Return (x, y) of the center of cell containing provided text 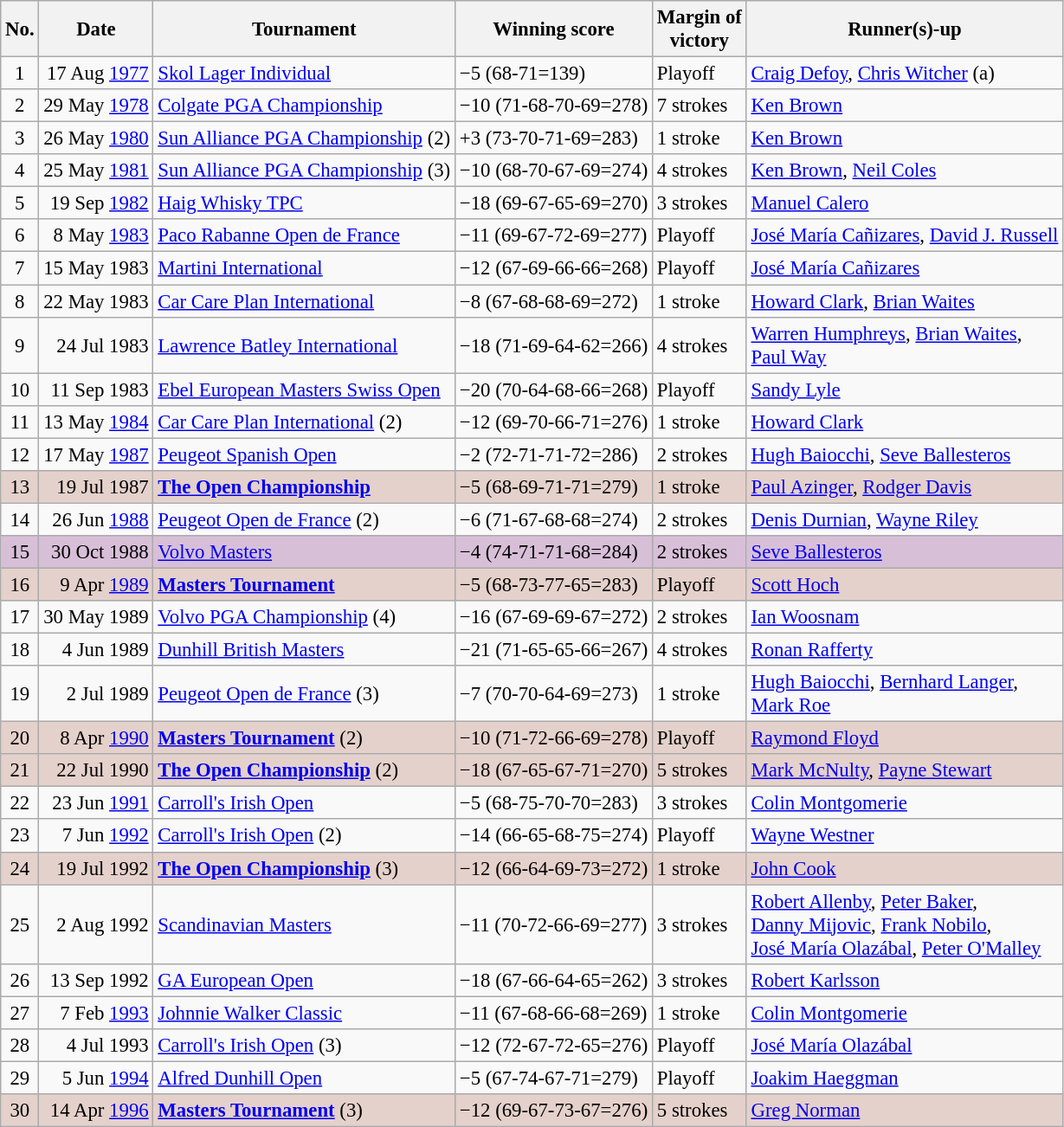
−12 (66-64-69-73=272) (554, 868)
Craig Defoy, Chris Witcher (a) (905, 74)
23 (20, 836)
Manuel Calero (905, 203)
Volvo PGA Championship (4) (305, 617)
−18 (71-69-64-62=266) (554, 345)
Warren Humphreys, Brian Waites, Paul Way (905, 345)
−5 (68-69-71-71=279) (554, 487)
Howard Clark, Brian Waites (905, 301)
Winning score (554, 29)
17 May 1987 (96, 454)
−16 (67-69-69-67=272) (554, 617)
17 (20, 617)
9 (20, 345)
25 May 1981 (96, 171)
8 (20, 301)
Seve Ballesteros (905, 552)
Peugeot Open de France (3) (305, 694)
26 May 1980 (96, 138)
Dunhill British Masters (305, 650)
29 (20, 1078)
9 Apr 1989 (96, 584)
−12 (69-67-73-67=276) (554, 1111)
2 Jul 1989 (96, 694)
Raymond Floyd (905, 738)
No. (20, 29)
−18 (67-65-67-71=270) (554, 770)
José María Olazábal (905, 1046)
The Open Championship (2) (305, 770)
−5 (68-71=139) (554, 74)
22 May 1983 (96, 301)
17 Aug 1977 (96, 74)
24 (20, 868)
−12 (72-67-72-65=276) (554, 1046)
30 (20, 1111)
8 Apr 1990 (96, 738)
Sun Alliance PGA Championship (2) (305, 138)
27 (20, 1013)
The Open Championship (305, 487)
Howard Clark (905, 422)
16 (20, 584)
7 strokes (700, 106)
Sandy Lyle (905, 390)
−14 (66-65-68-75=274) (554, 836)
Tournament (305, 29)
Margin ofvictory (700, 29)
José María Cañizares, David J. Russell (905, 236)
−18 (69-67-65-69=270) (554, 203)
11 (20, 422)
30 Oct 1988 (96, 552)
Wayne Westner (905, 836)
2 (20, 106)
Robert Karlsson (905, 980)
John Cook (905, 868)
−20 (70-64-68-66=268) (554, 390)
Colgate PGA Championship (305, 106)
24 Jul 1983 (96, 345)
26 (20, 980)
−11 (67-68-66-68=269) (554, 1013)
Volvo Masters (305, 552)
4 Jul 1993 (96, 1046)
Ebel European Masters Swiss Open (305, 390)
30 May 1989 (96, 617)
−10 (71-68-70-69=278) (554, 106)
15 May 1983 (96, 268)
10 (20, 390)
Denis Durnian, Wayne Riley (905, 519)
14 (20, 519)
Car Care Plan International (305, 301)
28 (20, 1046)
−4 (74-71-71-68=284) (554, 552)
Skol Lager Individual (305, 74)
Paco Rabanne Open de France (305, 236)
Haig Whisky TPC (305, 203)
19 Jul 1987 (96, 487)
Car Care Plan International (2) (305, 422)
Martini International (305, 268)
7 (20, 268)
Masters Tournament (305, 584)
Carroll's Irish Open (3) (305, 1046)
13 (20, 487)
Runner(s)-up (905, 29)
Paul Azinger, Rodger Davis (905, 487)
−11 (69-67-72-69=277) (554, 236)
−5 (67-74-67-71=279) (554, 1078)
29 May 1978 (96, 106)
18 (20, 650)
The Open Championship (3) (305, 868)
Lawrence Batley International (305, 345)
4 (20, 171)
Peugeot Open de France (2) (305, 519)
5 (20, 203)
22 Jul 1990 (96, 770)
Date (96, 29)
−6 (71-67-68-68=274) (554, 519)
−10 (68-70-67-69=274) (554, 171)
21 (20, 770)
Joakim Haeggman (905, 1078)
Robert Allenby, Peter Baker, Danny Mijovic, Frank Nobilo, José María Olazábal, Peter O'Malley (905, 924)
José María Cañizares (905, 268)
1 (20, 74)
5 Jun 1994 (96, 1078)
11 Sep 1983 (96, 390)
25 (20, 924)
−7 (70-70-64-69=273) (554, 694)
−11 (70-72-66-69=277) (554, 924)
Alfred Dunhill Open (305, 1078)
Greg Norman (905, 1111)
GA European Open (305, 980)
−12 (67-69-66-66=268) (554, 268)
Sun Alliance PGA Championship (3) (305, 171)
−5 (68-73-77-65=283) (554, 584)
−12 (69-70-66-71=276) (554, 422)
Ronan Rafferty (905, 650)
−2 (72-71-71-72=286) (554, 454)
−5 (68-75-70-70=283) (554, 803)
Peugeot Spanish Open (305, 454)
14 Apr 1996 (96, 1111)
4 Jun 1989 (96, 650)
19 Sep 1982 (96, 203)
15 (20, 552)
20 (20, 738)
3 (20, 138)
7 Feb 1993 (96, 1013)
8 May 1983 (96, 236)
−10 (71-72-66-69=278) (554, 738)
−21 (71-65-65-66=267) (554, 650)
19 Jul 1992 (96, 868)
Masters Tournament (3) (305, 1111)
Hugh Baiocchi, Bernhard Langer, Mark Roe (905, 694)
Scandinavian Masters (305, 924)
13 May 1984 (96, 422)
Masters Tournament (2) (305, 738)
Mark McNulty, Payne Stewart (905, 770)
19 (20, 694)
Ian Woosnam (905, 617)
7 Jun 1992 (96, 836)
+3 (73-70-71-69=283) (554, 138)
−8 (67-68-68-69=272) (554, 301)
22 (20, 803)
23 Jun 1991 (96, 803)
2 Aug 1992 (96, 924)
13 Sep 1992 (96, 980)
Hugh Baiocchi, Seve Ballesteros (905, 454)
6 (20, 236)
−18 (67-66-64-65=262) (554, 980)
Carroll's Irish Open (2) (305, 836)
12 (20, 454)
Johnnie Walker Classic (305, 1013)
Scott Hoch (905, 584)
Carroll's Irish Open (305, 803)
26 Jun 1988 (96, 519)
Ken Brown, Neil Coles (905, 171)
